Detect which cell encompasses the target text, then output its [x, y] center coordinate. 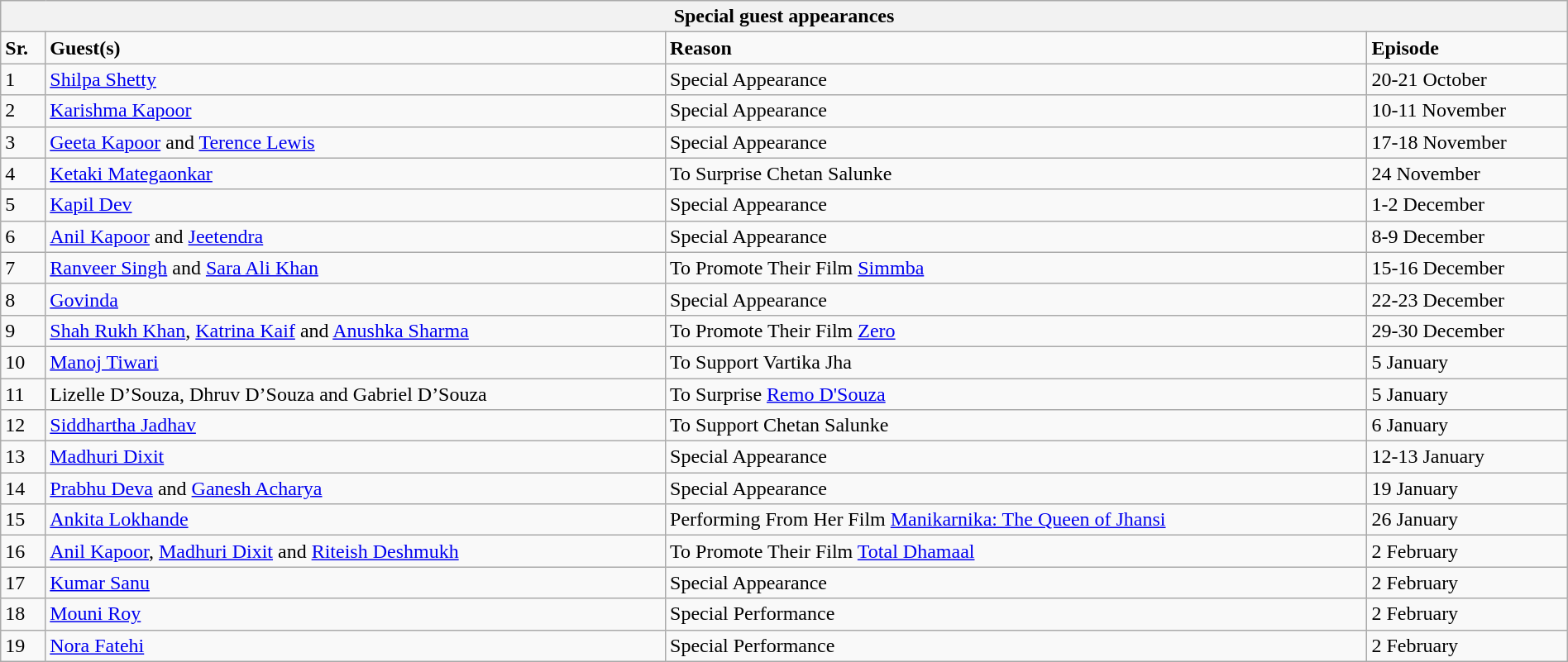
Ranveer Singh and Sara Ali Khan [356, 268]
17 [23, 583]
Govinda [356, 299]
6 January [1467, 426]
9 [23, 331]
20-21 October [1467, 79]
15-16 December [1467, 268]
26 January [1467, 520]
Episode [1467, 48]
To Promote Their Film Zero [1016, 331]
10-11 November [1467, 111]
Shah Rukh Khan, Katrina Kaif and Anushka Sharma [356, 331]
Mouni Roy [356, 614]
Special guest appearances [784, 17]
Lizelle D’Souza, Dhruv D’Souza and Gabriel D’Souza [356, 394]
Kumar Sanu [356, 583]
Ankita Lokhande [356, 520]
Nora Fatehi [356, 645]
Prabhu Deva and Ganesh Acharya [356, 488]
19 January [1467, 488]
3 [23, 142]
Guest(s) [356, 48]
Manoj Tiwari [356, 362]
29-30 December [1467, 331]
Anil Kapoor and Jeetendra [356, 236]
Anil Kapoor, Madhuri Dixit and Riteish Deshmukh [356, 551]
1-2 December [1467, 205]
To Promote Their Film Total Dhamaal [1016, 551]
5 [23, 205]
8 [23, 299]
Geeta Kapoor and Terence Lewis [356, 142]
Karishma Kapoor [356, 111]
Kapil Dev [356, 205]
17-18 November [1467, 142]
Performing From Her Film Manikarnika: The Queen of Jhansi [1016, 520]
Madhuri Dixit [356, 457]
16 [23, 551]
Reason [1016, 48]
6 [23, 236]
To Support Chetan Salunke [1016, 426]
22-23 December [1467, 299]
1 [23, 79]
2 [23, 111]
To Promote Their Film Simmba [1016, 268]
15 [23, 520]
Shilpa Shetty [356, 79]
14 [23, 488]
12-13 January [1467, 457]
19 [23, 645]
To Surprise Chetan Salunke [1016, 174]
To Support Vartika Jha [1016, 362]
Siddhartha Jadhav [356, 426]
Ketaki Mategaonkar [356, 174]
13 [23, 457]
12 [23, 426]
To Surprise Remo D'Souza [1016, 394]
18 [23, 614]
11 [23, 394]
10 [23, 362]
24 November [1467, 174]
7 [23, 268]
4 [23, 174]
Sr. [23, 48]
8-9 December [1467, 236]
